Search for the cell housing the specified text and yield its (X, Y) center coordinate. 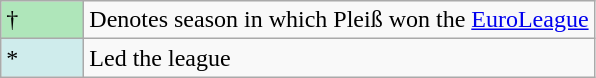
Led the league (339, 58)
† (42, 20)
* (42, 58)
Denotes season in which Pleiß won the EuroLeague (339, 20)
